Determine the (X, Y) coordinate at the center of the cell enclosing the given text.  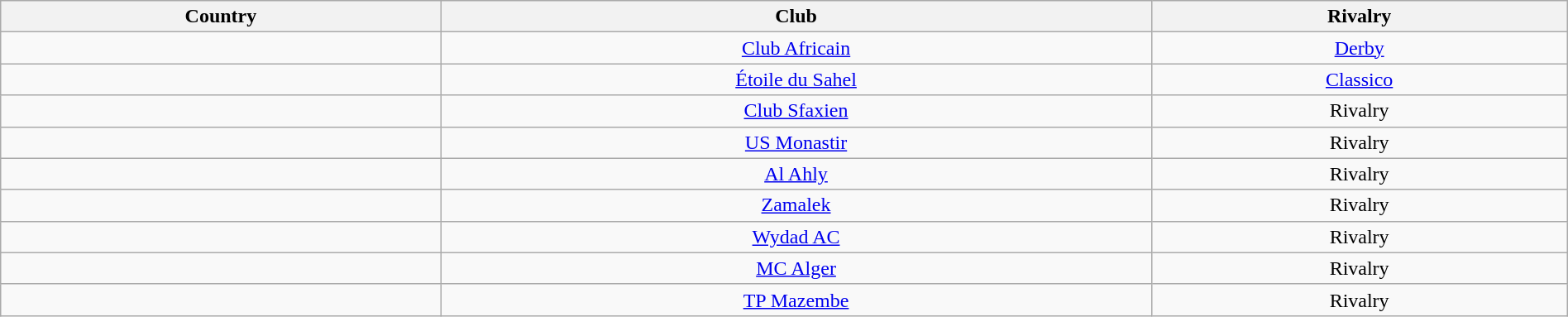
MC Alger (796, 268)
Derby (1360, 48)
Country (221, 17)
Club Africain (796, 48)
US Monastir (796, 142)
Wydad AC (796, 237)
Classico (1360, 79)
Zamalek (796, 205)
TP Mazembe (796, 300)
Club Sfaxien (796, 111)
Club (796, 17)
Al Ahly (796, 174)
Étoile du Sahel (796, 79)
